Find where the given text appears and provide that cell's center as (x, y) coordinate. 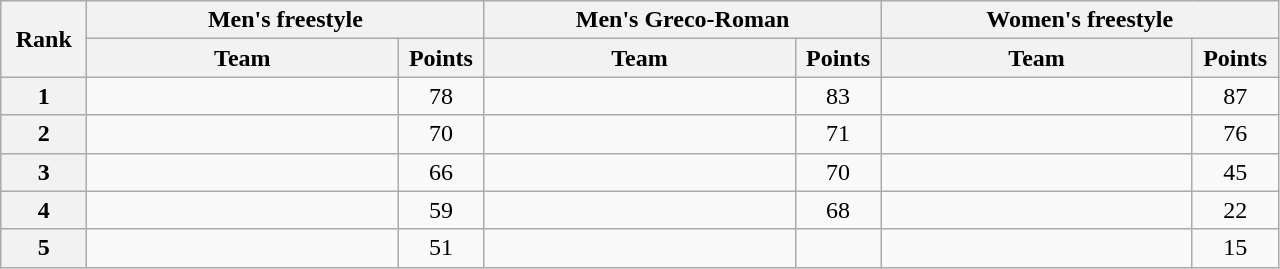
Men's freestyle (286, 20)
83 (838, 96)
Women's freestyle (1080, 20)
Men's Greco-Roman (682, 20)
76 (1235, 134)
5 (44, 248)
15 (1235, 248)
22 (1235, 210)
3 (44, 172)
Rank (44, 39)
45 (1235, 172)
87 (1235, 96)
78 (441, 96)
71 (838, 134)
4 (44, 210)
59 (441, 210)
51 (441, 248)
2 (44, 134)
66 (441, 172)
1 (44, 96)
68 (838, 210)
